Locate the cell with the specified text and output its (X, Y) center coordinate. 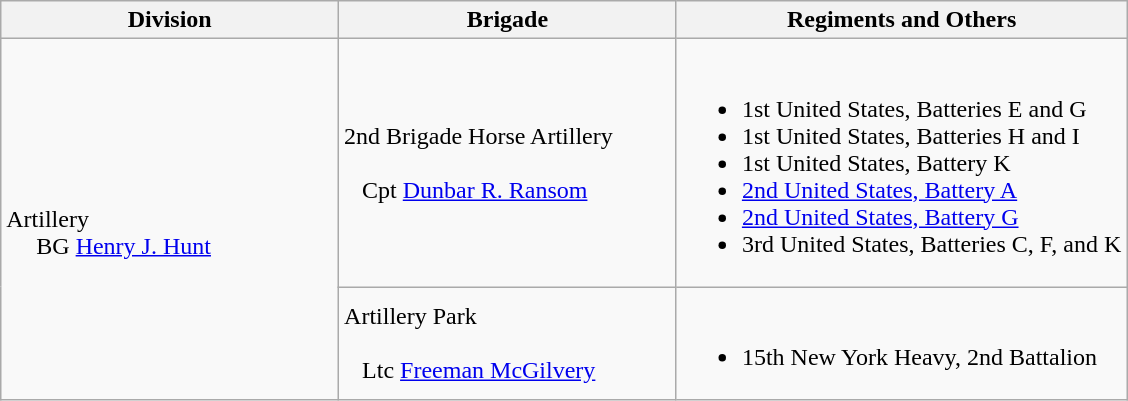
Regiments and Others (901, 20)
15th New York Heavy, 2nd Battalion (901, 344)
2nd Brigade Horse Artillery Cpt Dunbar R. Ransom (508, 163)
Division (170, 20)
Artillery BG Henry J. Hunt (170, 220)
Artillery Park Ltc Freeman McGilvery (508, 344)
Brigade (508, 20)
